Find where the given text appears and provide that cell's center as (X, Y) coordinate. 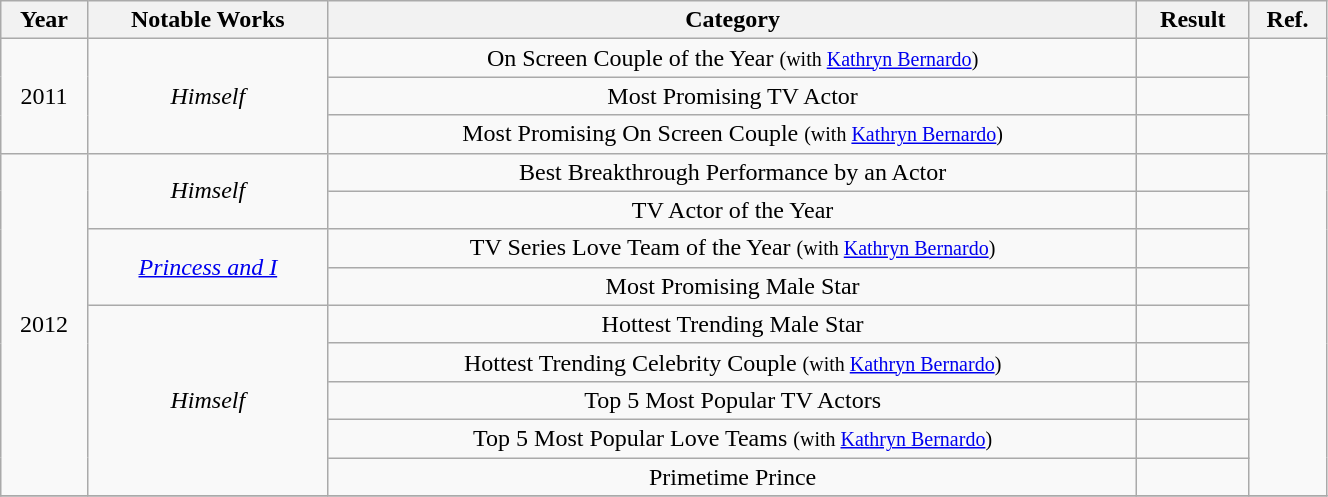
Most Promising TV Actor (732, 96)
Primetime Prince (732, 477)
Ref. (1288, 20)
Best Breakthrough Performance by an Actor (732, 172)
Hottest Trending Male Star (732, 324)
Princess and I (208, 267)
On Screen Couple of the Year (with Kathryn Bernardo) (732, 58)
Top 5 Most Popular TV Actors (732, 400)
Hottest Trending Celebrity Couple (with Kathryn Bernardo) (732, 362)
TV Series Love Team of the Year (with Kathryn Bernardo) (732, 248)
Most Promising On Screen Couple (with Kathryn Bernardo) (732, 134)
Year (44, 20)
Category (732, 20)
Notable Works (208, 20)
2011 (44, 96)
Result (1193, 20)
2012 (44, 324)
Most Promising Male Star (732, 286)
TV Actor of the Year (732, 210)
Top 5 Most Popular Love Teams (with Kathryn Bernardo) (732, 438)
